Capture the cell that displays the provided text and extract its [X, Y] central coordinate. 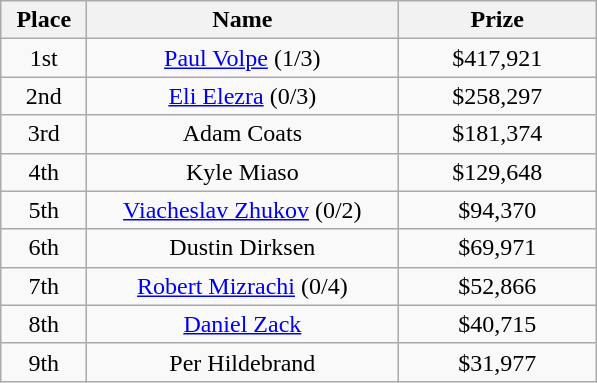
Robert Mizrachi (0/4) [242, 286]
Dustin Dirksen [242, 248]
$69,971 [498, 248]
1st [44, 58]
2nd [44, 96]
3rd [44, 134]
Place [44, 20]
$181,374 [498, 134]
6th [44, 248]
$52,866 [498, 286]
Kyle Miaso [242, 172]
7th [44, 286]
$31,977 [498, 362]
Viacheslav Zhukov (0/2) [242, 210]
Daniel Zack [242, 324]
4th [44, 172]
9th [44, 362]
$417,921 [498, 58]
Paul Volpe (1/3) [242, 58]
$40,715 [498, 324]
$258,297 [498, 96]
$94,370 [498, 210]
5th [44, 210]
Prize [498, 20]
Per Hildebrand [242, 362]
Name [242, 20]
8th [44, 324]
$129,648 [498, 172]
Adam Coats [242, 134]
Eli Elezra (0/3) [242, 96]
